Scan for the cell matching the given text and deliver its (X, Y) coordinate at center. 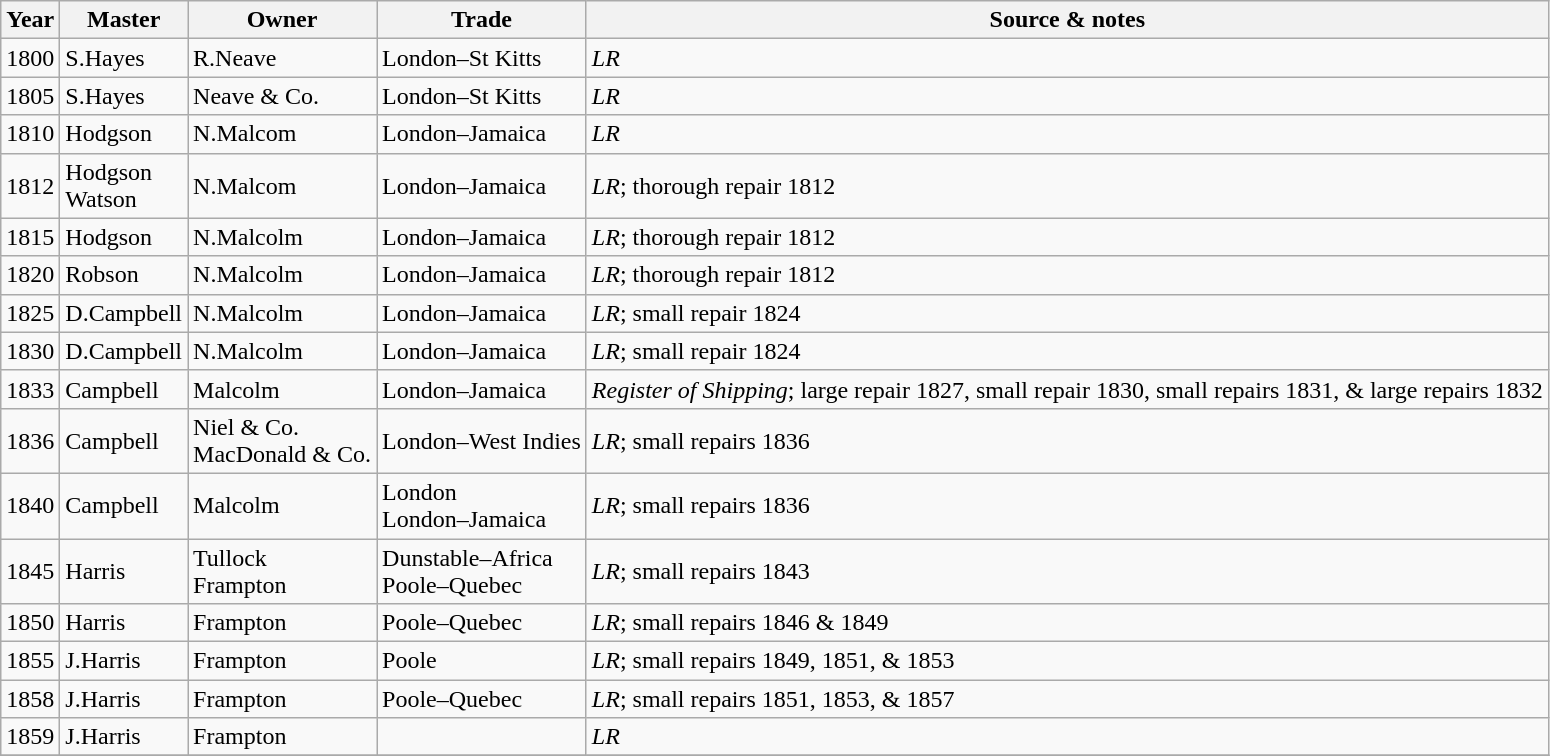
LR; small repairs 1849, 1851, & 1853 (1067, 661)
1830 (30, 351)
London–West Indies (482, 440)
1855 (30, 661)
HodgsonWatson (124, 186)
1800 (30, 58)
1810 (30, 134)
Master (124, 20)
R.Neave (282, 58)
LR; small repairs 1851, 1853, & 1857 (1067, 699)
Dunstable–AfricaPoole–Quebec (482, 570)
Niel & Co.MacDonald & Co. (282, 440)
LR; small repairs 1846 & 1849 (1067, 623)
Trade (482, 20)
1805 (30, 96)
Year (30, 20)
1858 (30, 699)
1836 (30, 440)
1850 (30, 623)
Neave & Co. (282, 96)
Poole (482, 661)
1825 (30, 313)
1833 (30, 389)
Robson (124, 275)
1845 (30, 570)
LondonLondon–Jamaica (482, 506)
1859 (30, 737)
Owner (282, 20)
1820 (30, 275)
Source & notes (1067, 20)
1812 (30, 186)
Register of Shipping; large repair 1827, small repair 1830, small repairs 1831, & large repairs 1832 (1067, 389)
1840 (30, 506)
1815 (30, 237)
LR; small repairs 1843 (1067, 570)
TullockFrampton (282, 570)
